Pinpoint the cell where the given text exists, returning its (X, Y) midpoint coordinate. 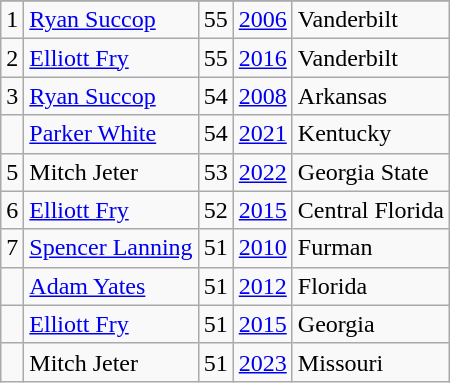
2023 (262, 362)
Adam Yates (111, 286)
Kentucky (370, 134)
Spencer Lanning (111, 248)
Arkansas (370, 96)
2022 (262, 172)
53 (216, 172)
Florida (370, 286)
3 (12, 96)
2016 (262, 58)
7 (12, 248)
2006 (262, 20)
Missouri (370, 362)
52 (216, 210)
2021 (262, 134)
2008 (262, 96)
Georgia State (370, 172)
2012 (262, 286)
Furman (370, 248)
1 (12, 20)
2010 (262, 248)
Central Florida (370, 210)
Parker White (111, 134)
5 (12, 172)
6 (12, 210)
2 (12, 58)
Georgia (370, 324)
